Provide the [x, y] coordinate of the cell's center where the given text is located.  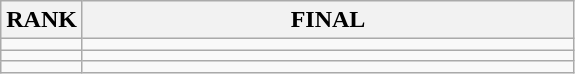
FINAL [328, 20]
RANK [42, 20]
